Pinpoint the cell where the given text exists, returning its [x, y] midpoint coordinate. 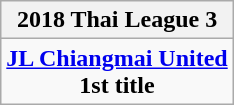
JL Chiangmai United1st title [117, 72]
2018 Thai League 3 [117, 20]
